Output the [X, Y] coordinate of the center of the cell containing the given text.  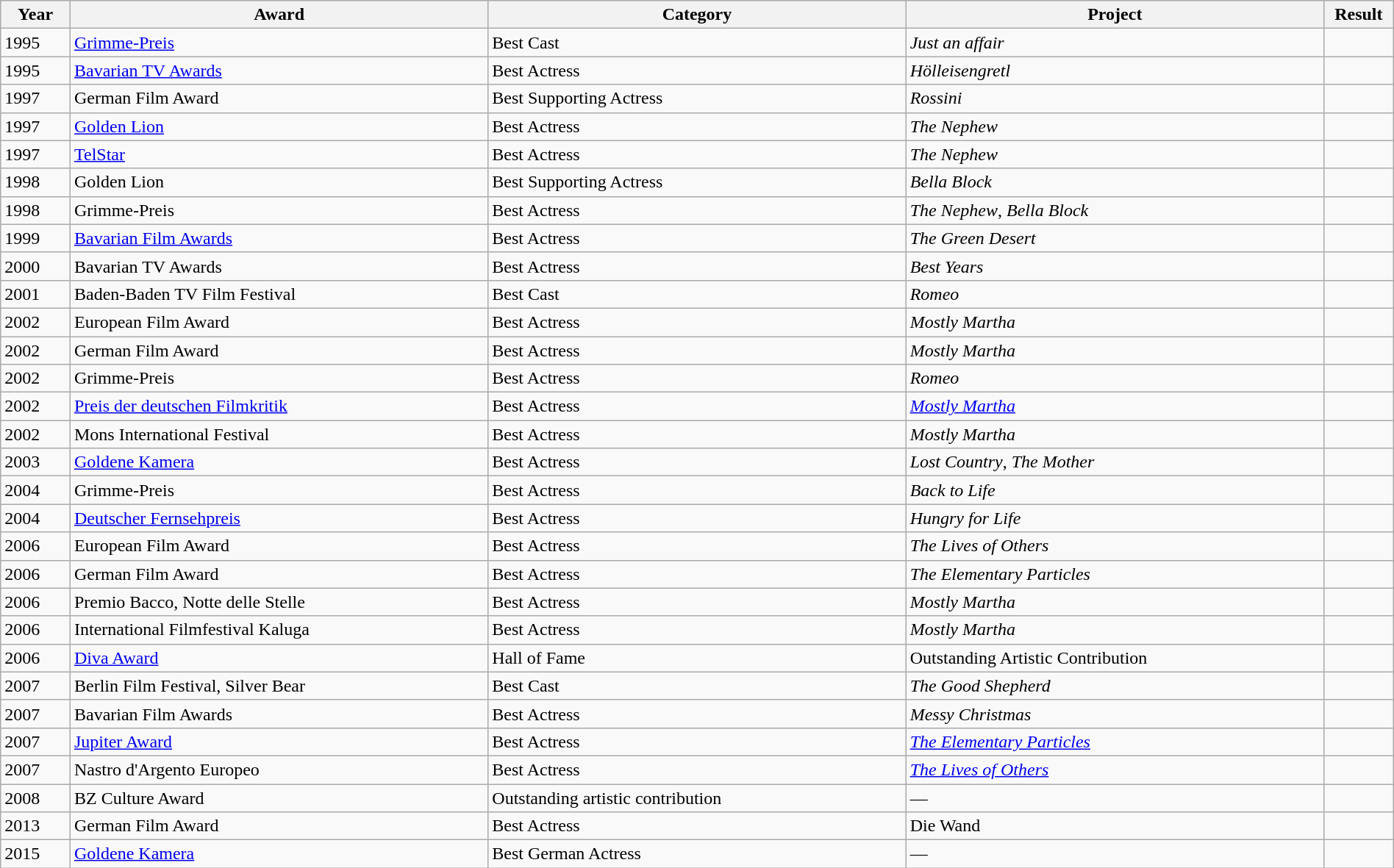
Mons International Festival [279, 434]
Year [35, 15]
Nastro d'Argento Europeo [279, 770]
Baden-Baden TV Film Festival [279, 294]
Berlin Film Festival, Silver Bear [279, 686]
1999 [35, 238]
The Nephew, Bella Block [1115, 210]
Award [279, 15]
2003 [35, 462]
Lost Country, The Mother [1115, 462]
Bella Block [1115, 182]
Hall of Fame [697, 658]
Premio Bacco, Notte delle Stelle [279, 602]
Messy Christmas [1115, 714]
Outstanding Artistic Contribution [1115, 658]
2008 [35, 797]
Category [697, 15]
Best German Actress [697, 854]
Rossini [1115, 98]
The Good Shepherd [1115, 686]
Deutscher Fernsehpreis [279, 518]
Just an affair [1115, 43]
BZ Culture Award [279, 797]
Outstanding artistic contribution [697, 797]
Hungry for Life [1115, 518]
2015 [35, 854]
Die Wand [1115, 826]
International Filmfestival Kaluga [279, 630]
Project [1115, 15]
Hölleisengretl [1115, 71]
TelStar [279, 154]
Preis der deutschen Filmkritik [279, 406]
Diva Award [279, 658]
2013 [35, 826]
Back to Life [1115, 490]
Jupiter Award [279, 742]
The Green Desert [1115, 238]
2000 [35, 266]
Best Years [1115, 266]
2001 [35, 294]
Result [1359, 15]
